For the text-containing cell, return its midpoint in (X, Y) coordinate format. 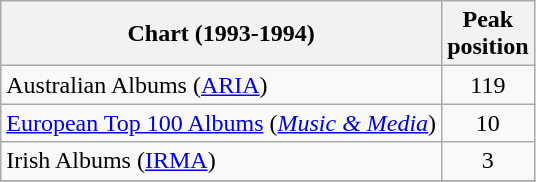
10 (488, 123)
Australian Albums (ARIA) (222, 85)
European Top 100 Albums (Music & Media) (222, 123)
Chart (1993-1994) (222, 34)
119 (488, 85)
Peakposition (488, 34)
3 (488, 161)
Irish Albums (IRMA) (222, 161)
